Identify which cell holds the provided text, then report its (X, Y) central coordinate. 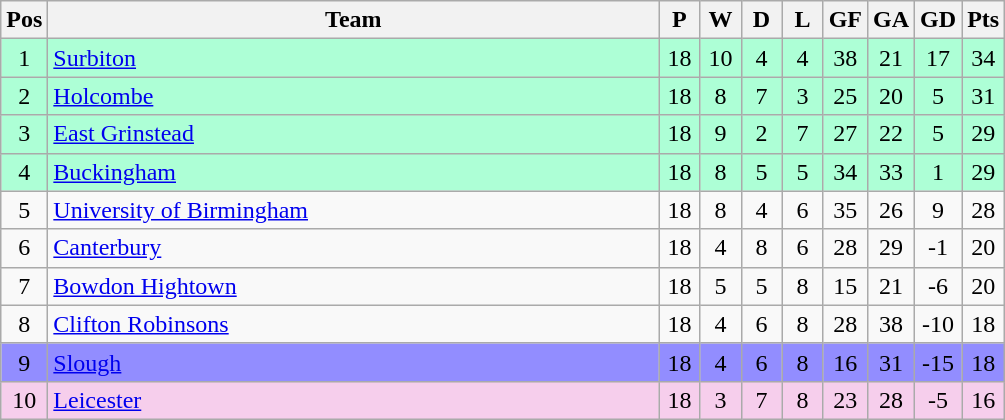
35 (845, 210)
Holcombe (354, 96)
Slough (354, 362)
Surbiton (354, 58)
-6 (938, 286)
GF (845, 20)
Pos (24, 20)
GD (938, 20)
D (762, 20)
Buckingham (354, 172)
Canterbury (354, 248)
-1 (938, 248)
GA (892, 20)
15 (845, 286)
Team (354, 20)
University of Birmingham (354, 210)
25 (845, 96)
22 (892, 134)
East Grinstead (354, 134)
P (680, 20)
26 (892, 210)
Clifton Robinsons (354, 324)
Pts (984, 20)
-15 (938, 362)
Bowdon Hightown (354, 286)
L (802, 20)
17 (938, 58)
-10 (938, 324)
33 (892, 172)
27 (845, 134)
23 (845, 400)
W (720, 20)
Leicester (354, 400)
-5 (938, 400)
